Identify which cell holds the provided text, then report its (x, y) central coordinate. 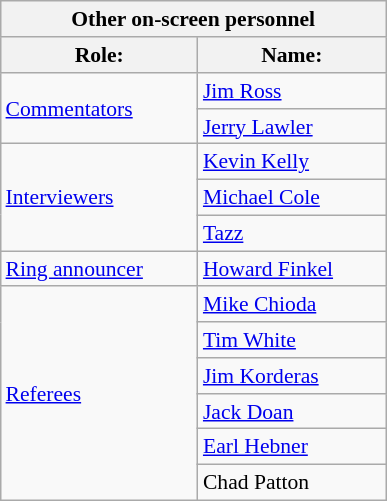
Role: (100, 55)
Mike Chioda (292, 304)
Name: (292, 55)
Tim White (292, 340)
Other on-screen personnel (194, 19)
Chad Patton (292, 482)
Kevin Kelly (292, 162)
Ring announcer (100, 269)
Referees (100, 393)
Tazz (292, 233)
Michael Cole (292, 197)
Howard Finkel (292, 269)
Jim Korderas (292, 376)
Jim Ross (292, 91)
Jerry Lawler (292, 126)
Earl Hebner (292, 447)
Interviewers (100, 198)
Jack Doan (292, 411)
Commentators (100, 108)
